Determine the (x, y) coordinate at the center of the cell enclosing the given text.  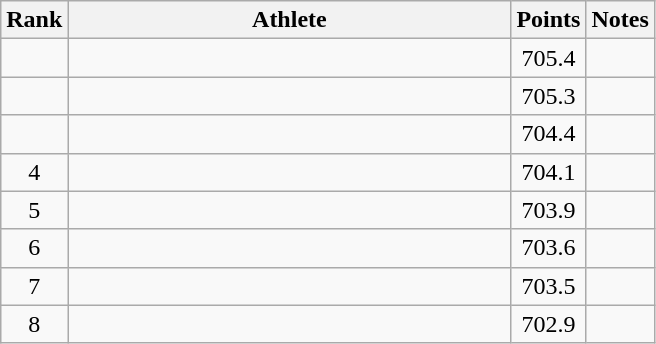
703.6 (548, 248)
703.9 (548, 210)
Points (548, 20)
705.4 (548, 58)
7 (34, 286)
5 (34, 210)
8 (34, 324)
6 (34, 248)
704.1 (548, 172)
704.4 (548, 134)
4 (34, 172)
Rank (34, 20)
703.5 (548, 286)
Notes (620, 20)
702.9 (548, 324)
Athlete (290, 20)
705.3 (548, 96)
